Return the [X, Y] coordinate for the center point of the cell that contains the specified text.  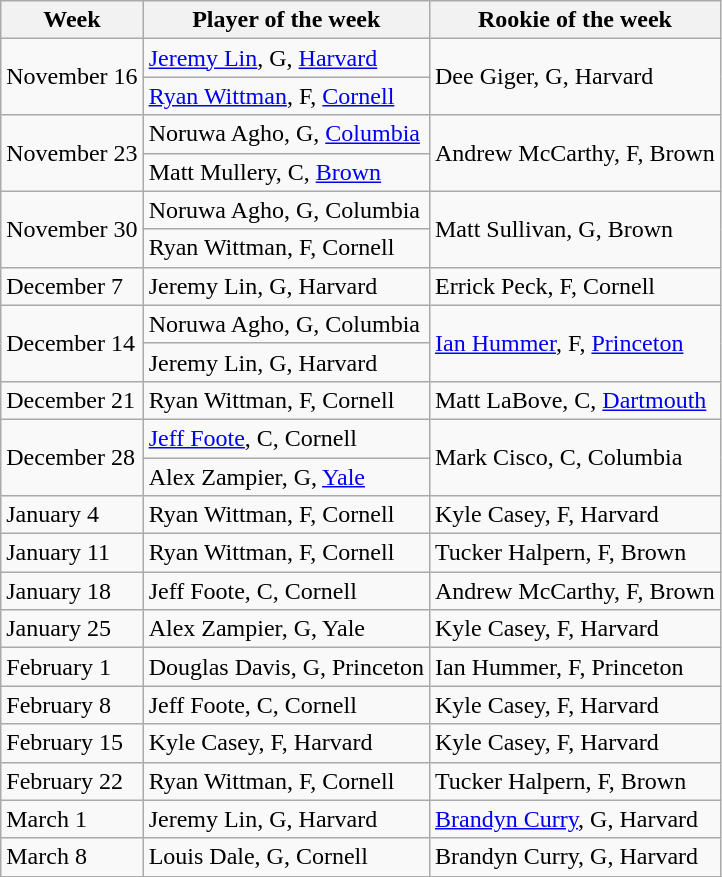
Week [72, 20]
February 8 [72, 705]
Louis Dale, G, Cornell [286, 857]
January 18 [72, 591]
March 8 [72, 857]
Errick Peck, F, Cornell [574, 286]
February 15 [72, 743]
February 1 [72, 667]
December 21 [72, 400]
Rookie of the week [574, 20]
November 30 [72, 229]
January 4 [72, 515]
December 7 [72, 286]
Mark Cisco, C, Columbia [574, 457]
December 14 [72, 343]
March 1 [72, 819]
Douglas Davis, G, Princeton [286, 667]
Dee Giger, G, Harvard [574, 77]
Matt Sullivan, G, Brown [574, 229]
Matt LaBove, C, Dartmouth [574, 400]
Matt Mullery, C, Brown [286, 172]
November 16 [72, 77]
December 28 [72, 457]
November 23 [72, 153]
Player of the week [286, 20]
February 22 [72, 781]
January 11 [72, 553]
January 25 [72, 629]
